Locate the cell with the specified text and output its (x, y) center coordinate. 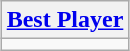
Best Player (65, 20)
